Determine the (x, y) coordinate at the center of the cell enclosing the given text.  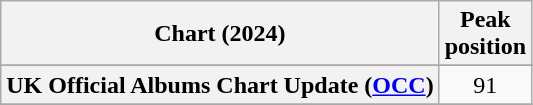
Chart (2024) (220, 34)
UK Official Albums Chart Update (OCC) (220, 85)
Peakposition (485, 34)
91 (485, 85)
